Search for the cell housing the specified text and yield its [x, y] center coordinate. 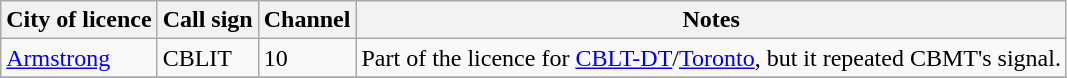
Armstrong [79, 58]
City of licence [79, 20]
Channel [307, 20]
Part of the licence for CBLT-DT/Toronto, but it repeated CBMT's signal. [712, 58]
Notes [712, 20]
Call sign [208, 20]
10 [307, 58]
CBLIT [208, 58]
